Search for the cell housing the specified text and yield its [X, Y] center coordinate. 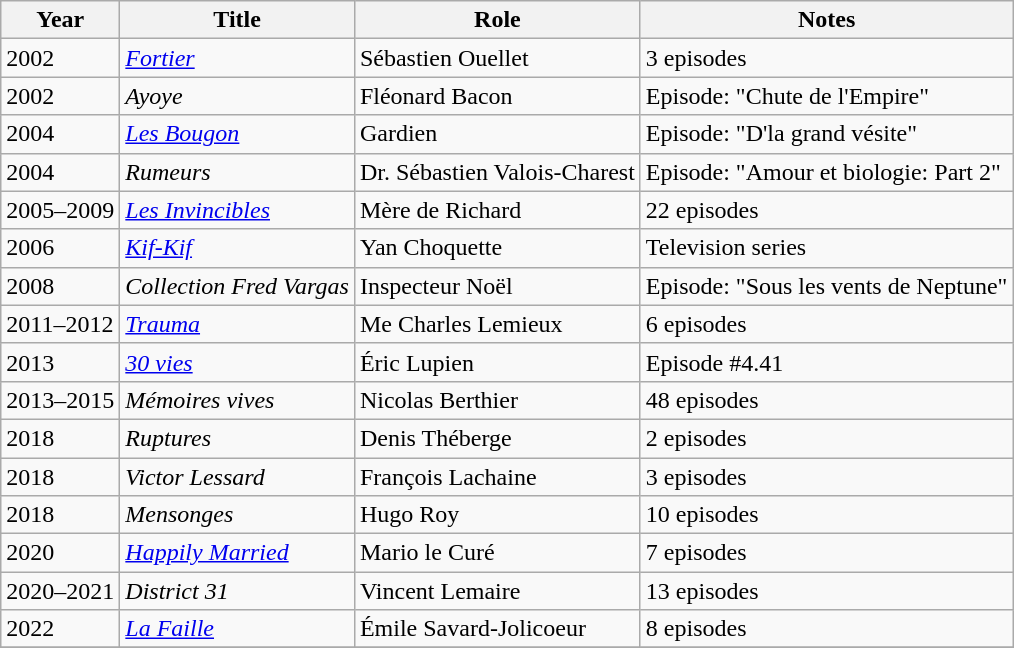
Episode: "D'la grand vésite" [826, 134]
Mensonges [238, 515]
Hugo Roy [497, 515]
Kif-Kif [238, 248]
Television series [826, 248]
30 vies [238, 362]
2 episodes [826, 438]
7 episodes [826, 553]
District 31 [238, 591]
Mémoires vives [238, 400]
Les Bougon [238, 134]
Me Charles Lemieux [497, 324]
Notes [826, 20]
Episode: "Sous les vents de Neptune" [826, 286]
2006 [60, 248]
Denis Théberge [497, 438]
Fléonard Bacon [497, 96]
Rumeurs [238, 172]
Émile Savard-Jolicoeur [497, 629]
2020–2021 [60, 591]
Inspecteur Noël [497, 286]
13 episodes [826, 591]
6 episodes [826, 324]
Fortier [238, 58]
2013–2015 [60, 400]
Trauma [238, 324]
2011–2012 [60, 324]
François Lachaine [497, 477]
2020 [60, 553]
Episode: "Amour et biologie: Part 2" [826, 172]
2022 [60, 629]
Ayoye [238, 96]
Éric Lupien [497, 362]
Mère de Richard [497, 210]
Mario le Curé [497, 553]
Year [60, 20]
Victor Lessard [238, 477]
Vincent Lemaire [497, 591]
La Faille [238, 629]
8 episodes [826, 629]
Episode: "Chute de l'Empire" [826, 96]
Collection Fred Vargas [238, 286]
2013 [60, 362]
Happily Married [238, 553]
Ruptures [238, 438]
Title [238, 20]
Les Invincibles [238, 210]
10 episodes [826, 515]
Yan Choquette [497, 248]
Gardien [497, 134]
Sébastien Ouellet [497, 58]
Episode #4.41 [826, 362]
22 episodes [826, 210]
2008 [60, 286]
48 episodes [826, 400]
Dr. Sébastien Valois-Charest [497, 172]
2005–2009 [60, 210]
Nicolas Berthier [497, 400]
Role [497, 20]
